Search for the cell housing the specified text and yield its (X, Y) center coordinate. 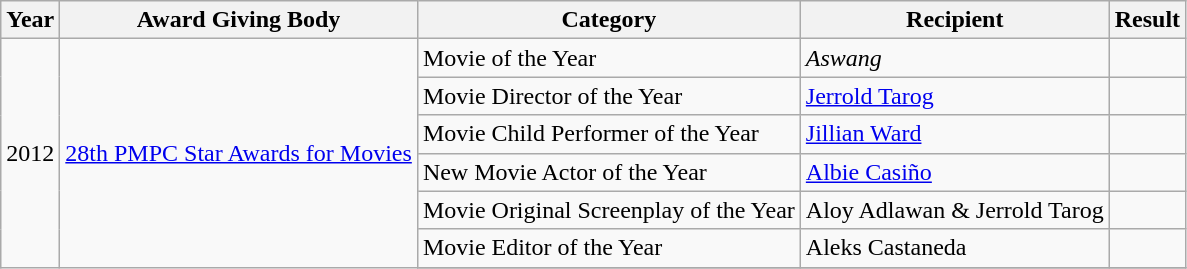
Aloy Adlawan & Jerrold Tarog (954, 210)
Aleks Castaneda (954, 248)
Aswang (954, 58)
Award Giving Body (239, 20)
Movie of the Year (608, 58)
Movie Editor of the Year (608, 248)
2012 (30, 153)
Category (608, 20)
New Movie Actor of the Year (608, 172)
Jillian Ward (954, 134)
Movie Child Performer of the Year (608, 134)
Jerrold Tarog (954, 96)
Movie Original Screenplay of the Year (608, 210)
Result (1147, 20)
28th PMPC Star Awards for Movies (239, 153)
Recipient (954, 20)
Albie Casiño (954, 172)
Year (30, 20)
Movie Director of the Year (608, 96)
